Pinpoint the cell where the given text exists, returning its (X, Y) midpoint coordinate. 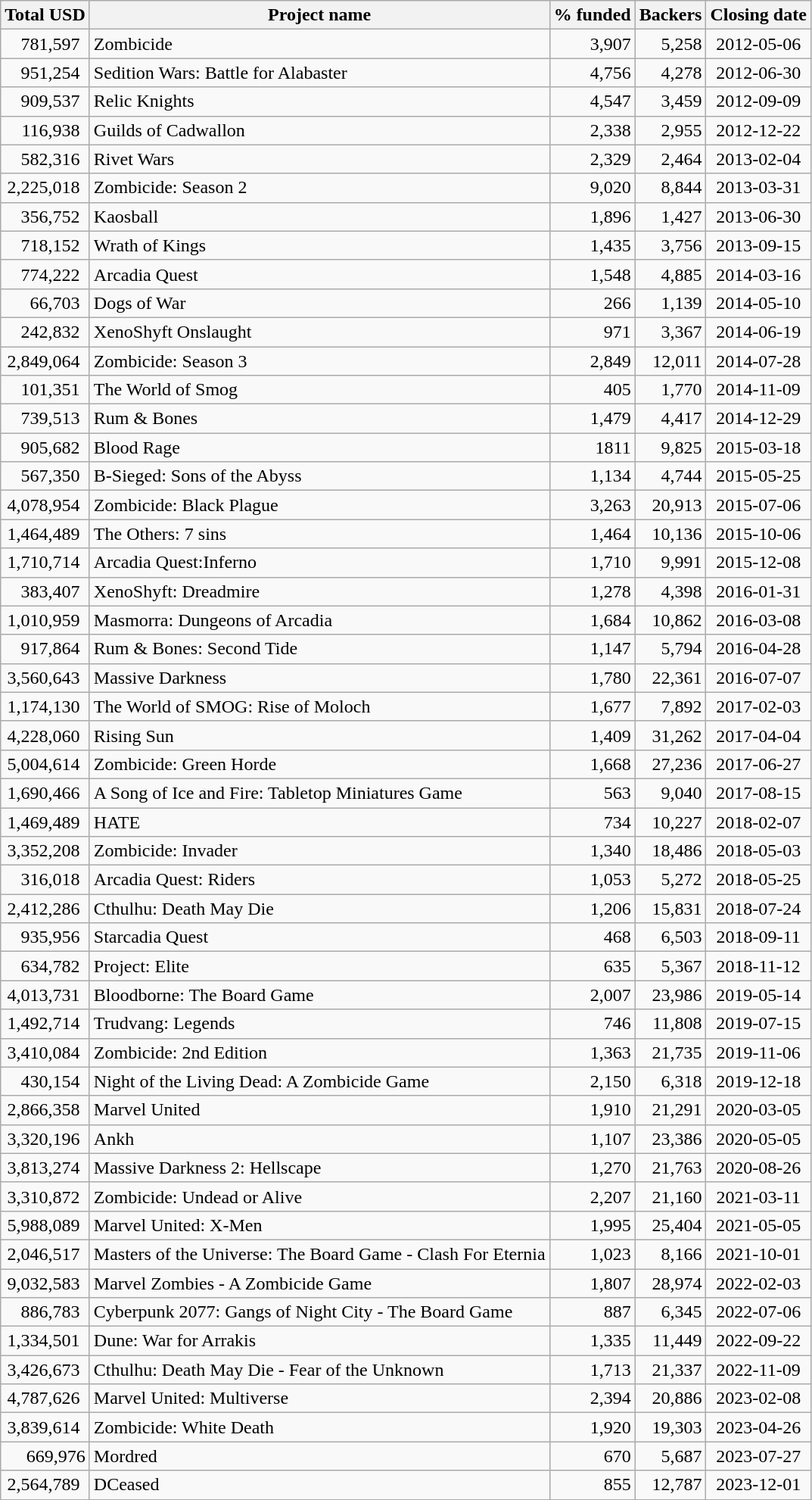
1,492,714 (45, 1024)
2015-12-08 (758, 563)
2022-09-22 (758, 1341)
7,892 (670, 706)
2016-07-07 (758, 678)
Arcadia Quest:Inferno (319, 563)
4,744 (670, 476)
2021-10-01 (758, 1254)
Marvel United: X-Men (319, 1225)
6,503 (670, 937)
356,752 (45, 217)
10,862 (670, 620)
2,394 (592, 1399)
2016-01-31 (758, 591)
2015-03-18 (758, 448)
1811 (592, 448)
634,782 (45, 966)
5,988,089 (45, 1225)
Arcadia Quest (319, 274)
1,139 (670, 303)
2,464 (670, 159)
1,548 (592, 274)
1,206 (592, 909)
2,849,064 (45, 361)
11,449 (670, 1341)
1,023 (592, 1254)
2018-11-12 (758, 966)
582,316 (45, 159)
9,825 (670, 448)
3,459 (670, 101)
4,547 (592, 101)
Zombicide: Black Plague (319, 505)
Dogs of War (319, 303)
2,564,789 (45, 1485)
3,756 (670, 245)
Guilds of Cadwallon (319, 130)
2015-10-06 (758, 534)
2,849 (592, 361)
9,991 (670, 563)
2018-05-03 (758, 851)
2014-07-28 (758, 361)
10,136 (670, 534)
B-Sieged: Sons of the Abyss (319, 476)
Starcadia Quest (319, 937)
5,258 (670, 44)
3,310,872 (45, 1196)
1,435 (592, 245)
1,464 (592, 534)
2020-03-05 (758, 1110)
266 (592, 303)
1,710 (592, 563)
Rivet Wars (319, 159)
718,152 (45, 245)
2023-07-27 (758, 1456)
Ankh (319, 1139)
2020-05-05 (758, 1139)
2014-05-10 (758, 303)
The World of Smog (319, 390)
2013-02-04 (758, 159)
2021-03-11 (758, 1196)
669,976 (45, 1456)
1,479 (592, 419)
2019-12-18 (758, 1081)
Massive Darkness (319, 678)
2018-02-07 (758, 822)
4,885 (670, 274)
Wrath of Kings (319, 245)
3,263 (592, 505)
1,409 (592, 735)
2017-06-27 (758, 764)
2022-02-03 (758, 1283)
2020-08-26 (758, 1168)
Zombicide: Undead or Alive (319, 1196)
1,334,501 (45, 1341)
Backers (670, 15)
1,174,130 (45, 706)
% funded (592, 15)
Zombicide: Invader (319, 851)
635 (592, 966)
2,955 (670, 130)
774,222 (45, 274)
Cyberpunk 2077: Gangs of Night City - The Board Game (319, 1312)
1,010,959 (45, 620)
4,078,954 (45, 505)
567,350 (45, 476)
2,207 (592, 1196)
2016-03-08 (758, 620)
2,412,286 (45, 909)
2023-12-01 (758, 1485)
2,007 (592, 995)
15,831 (670, 909)
25,404 (670, 1225)
971 (592, 332)
2015-07-06 (758, 505)
4,787,626 (45, 1399)
Zombicide: Green Horde (319, 764)
Sedition Wars: Battle for Alabaster (319, 73)
2017-08-15 (758, 793)
2018-05-25 (758, 880)
XenoShyft: Dreadmire (319, 591)
951,254 (45, 73)
468 (592, 937)
3,320,196 (45, 1139)
4,278 (670, 73)
XenoShyft Onslaught (319, 332)
9,040 (670, 793)
405 (592, 390)
2,329 (592, 159)
8,844 (670, 188)
2018-09-11 (758, 937)
3,560,643 (45, 678)
6,318 (670, 1081)
21,291 (670, 1110)
12,787 (670, 1485)
2,866,358 (45, 1110)
Marvel United (319, 1110)
4,013,731 (45, 995)
Night of the Living Dead: A Zombicide Game (319, 1081)
3,352,208 (45, 851)
2014-03-16 (758, 274)
1,770 (670, 390)
4,398 (670, 591)
Relic Knights (319, 101)
2022-07-06 (758, 1312)
23,986 (670, 995)
Dune: War for Arrakis (319, 1341)
3,367 (670, 332)
1,469,489 (45, 822)
1,335 (592, 1341)
Bloodborne: The Board Game (319, 995)
5,367 (670, 966)
2019-05-14 (758, 995)
9,032,583 (45, 1283)
1,684 (592, 620)
1,340 (592, 851)
8,166 (670, 1254)
Zombicide: 2nd Edition (319, 1052)
116,938 (45, 130)
5,272 (670, 880)
2021-05-05 (758, 1225)
1,278 (592, 591)
Rum & Bones (319, 419)
1,147 (592, 649)
Project: Elite (319, 966)
3,839,614 (45, 1427)
2013-09-15 (758, 245)
1,270 (592, 1168)
1,427 (670, 217)
2012-05-06 (758, 44)
Rising Sun (319, 735)
101,351 (45, 390)
A Song of Ice and Fire: Tabletop Miniatures Game (319, 793)
Trudvang: Legends (319, 1024)
66,703 (45, 303)
2012-12-22 (758, 130)
905,682 (45, 448)
3,813,274 (45, 1168)
Mordred (319, 1456)
1,053 (592, 880)
28,974 (670, 1283)
1,134 (592, 476)
22,361 (670, 678)
2023-02-08 (758, 1399)
563 (592, 793)
1,896 (592, 217)
2018-07-24 (758, 909)
3,410,084 (45, 1052)
1,920 (592, 1427)
935,956 (45, 937)
383,407 (45, 591)
2,338 (592, 130)
31,262 (670, 735)
2,046,517 (45, 1254)
430,154 (45, 1081)
Rum & Bones: Second Tide (319, 649)
734 (592, 822)
917,864 (45, 649)
1,107 (592, 1139)
855 (592, 1485)
10,227 (670, 822)
2017-04-04 (758, 735)
21,160 (670, 1196)
9,020 (592, 188)
21,337 (670, 1370)
Closing date (758, 15)
Zombicide: White Death (319, 1427)
DCeased (319, 1485)
1,995 (592, 1225)
23,386 (670, 1139)
21,763 (670, 1168)
Zombicide (319, 44)
The Others: 7 sins (319, 534)
2013-03-31 (758, 188)
3,426,673 (45, 1370)
2015-05-25 (758, 476)
Blood Rage (319, 448)
670 (592, 1456)
746 (592, 1024)
20,913 (670, 505)
2019-11-06 (758, 1052)
2023-04-26 (758, 1427)
2,225,018 (45, 188)
Total USD (45, 15)
5,687 (670, 1456)
Marvel United: Multiverse (319, 1399)
19,303 (670, 1427)
HATE (319, 822)
2019-07-15 (758, 1024)
Zombicide: Season 2 (319, 188)
The World of SMOG: Rise of Moloch (319, 706)
12,011 (670, 361)
1,780 (592, 678)
21,735 (670, 1052)
Kaosball (319, 217)
2014-11-09 (758, 390)
11,808 (670, 1024)
Massive Darkness 2: Hellscape (319, 1168)
4,417 (670, 419)
1,807 (592, 1283)
739,513 (45, 419)
2014-06-19 (758, 332)
1,910 (592, 1110)
2017-02-03 (758, 706)
27,236 (670, 764)
2,150 (592, 1081)
1,668 (592, 764)
Marvel Zombies - A Zombicide Game (319, 1283)
2016-04-28 (758, 649)
316,018 (45, 880)
909,537 (45, 101)
4,756 (592, 73)
Cthulhu: Death May Die - Fear of the Unknown (319, 1370)
3,907 (592, 44)
5,004,614 (45, 764)
2012-06-30 (758, 73)
1,690,466 (45, 793)
2012-09-09 (758, 101)
20,886 (670, 1399)
2013-06-30 (758, 217)
Masters of the Universe: The Board Game - Clash For Eternia (319, 1254)
Masmorra: Dungeons of Arcadia (319, 620)
Cthulhu: Death May Die (319, 909)
1,713 (592, 1370)
242,832 (45, 332)
1,363 (592, 1052)
Zombicide: Season 3 (319, 361)
887 (592, 1312)
5,794 (670, 649)
18,486 (670, 851)
1,464,489 (45, 534)
1,677 (592, 706)
2014-12-29 (758, 419)
886,783 (45, 1312)
4,228,060 (45, 735)
Arcadia Quest: Riders (319, 880)
1,710,714 (45, 563)
2022-11-09 (758, 1370)
Project name (319, 15)
781,597 (45, 44)
6,345 (670, 1312)
